Return the (X, Y) coordinate for the center point of the cell that contains the specified text.  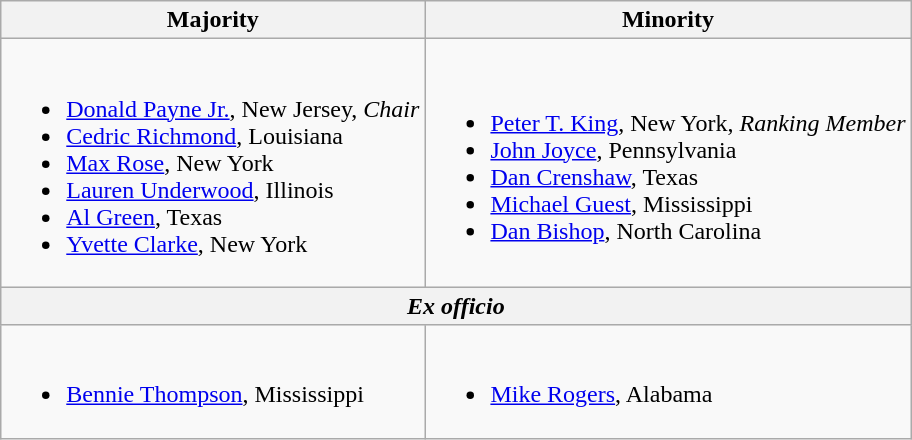
Mike Rogers, Alabama (668, 382)
Ex officio (456, 306)
Bennie Thompson, Mississippi (213, 382)
Peter T. King, New York, Ranking MemberJohn Joyce, PennsylvaniaDan Crenshaw, TexasMichael Guest, MississippiDan Bishop, North Carolina (668, 163)
Majority (213, 20)
Minority (668, 20)
Donald Payne Jr., New Jersey, ChairCedric Richmond, LouisianaMax Rose, New YorkLauren Underwood, IllinoisAl Green, TexasYvette Clarke, New York (213, 163)
